Locate the cell with the specified text and output its (X, Y) center coordinate. 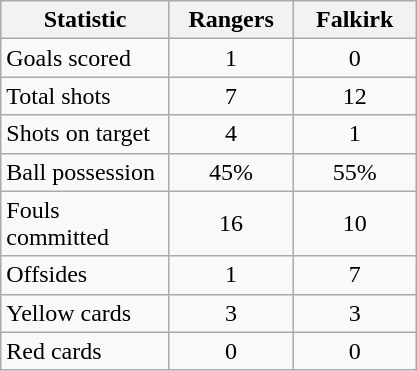
Statistic (86, 20)
12 (355, 96)
16 (231, 224)
45% (231, 172)
Shots on target (86, 134)
55% (355, 172)
Fouls committed (86, 224)
Ball possession (86, 172)
Rangers (231, 20)
10 (355, 224)
Falkirk (355, 20)
Goals scored (86, 58)
Offsides (86, 275)
Yellow cards (86, 313)
Red cards (86, 351)
Total shots (86, 96)
4 (231, 134)
